Pinpoint the cell where the given text exists, returning its (x, y) midpoint coordinate. 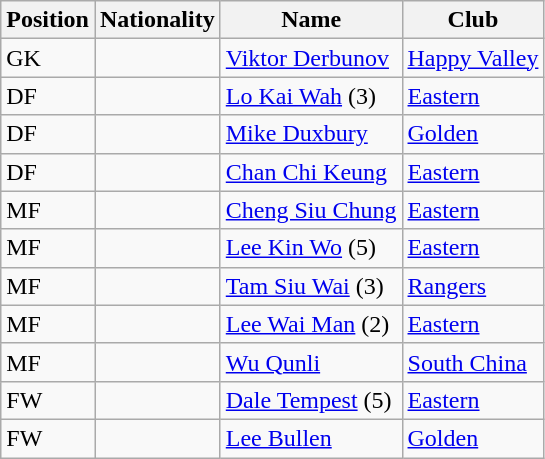
Viktor Derbunov (311, 58)
Chan Chi Keung (311, 172)
Nationality (157, 20)
Lee Bullen (311, 438)
Tam Siu Wai (3) (311, 286)
Name (311, 20)
South China (473, 362)
Lee Kin Wo (5) (311, 248)
Cheng Siu Chung (311, 210)
Mike Duxbury (311, 134)
Happy Valley (473, 58)
Club (473, 20)
GK (48, 58)
Dale Tempest (5) (311, 400)
Lo Kai Wah (3) (311, 96)
Wu Qunli (311, 362)
Position (48, 20)
Rangers (473, 286)
Lee Wai Man (2) (311, 324)
